Identify which cell holds the provided text, then report its [X, Y] central coordinate. 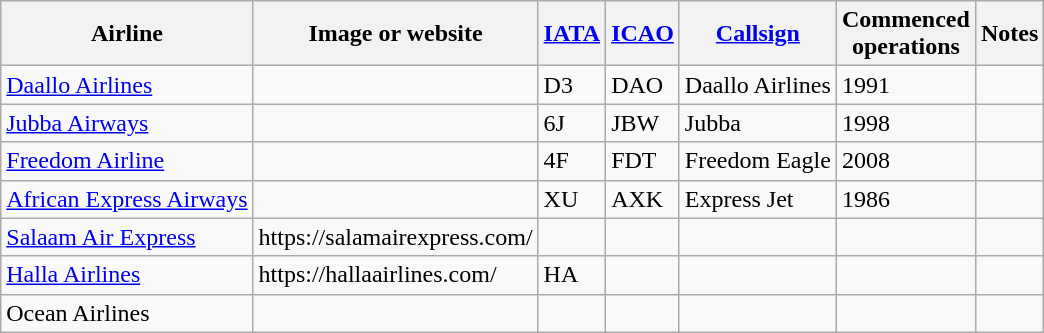
HA [572, 275]
1991 [906, 85]
XU [572, 199]
Jubba Airways [127, 123]
https://hallaairlines.com/ [396, 275]
https://salamairexpress.com/ [396, 237]
Express Jet [758, 199]
D3 [572, 85]
2008 [906, 161]
Image or website [396, 34]
1998 [906, 123]
Salaam Air Express [127, 237]
4F [572, 161]
Commencedoperations [906, 34]
Callsign [758, 34]
IATA [572, 34]
Freedom Airline [127, 161]
AXK [643, 199]
Freedom Eagle [758, 161]
JBW [643, 123]
Jubba [758, 123]
African Express Airways [127, 199]
FDT [643, 161]
ICAO [643, 34]
Ocean Airlines [127, 313]
Notes [1009, 34]
1986 [906, 199]
DAO [643, 85]
Halla Airlines [127, 275]
Airline [127, 34]
6J [572, 123]
